Output the [X, Y] coordinate of the center of the cell containing the given text.  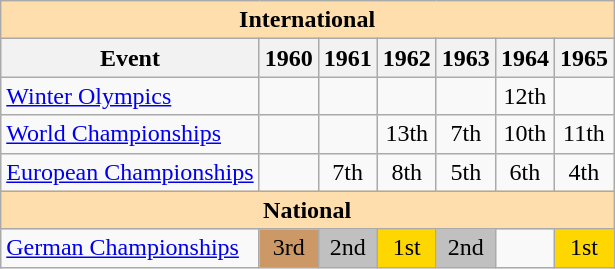
10th [524, 134]
World Championships [130, 134]
8th [406, 172]
4th [584, 172]
6th [524, 172]
3rd [288, 248]
National [308, 210]
Winter Olympics [130, 96]
5th [466, 172]
1961 [348, 58]
Event [130, 58]
1960 [288, 58]
13th [406, 134]
1965 [584, 58]
12th [524, 96]
International [308, 20]
1963 [466, 58]
German Championships [130, 248]
1962 [406, 58]
European Championships [130, 172]
11th [584, 134]
1964 [524, 58]
